Output the [x, y] coordinate of the center of the cell containing the given text.  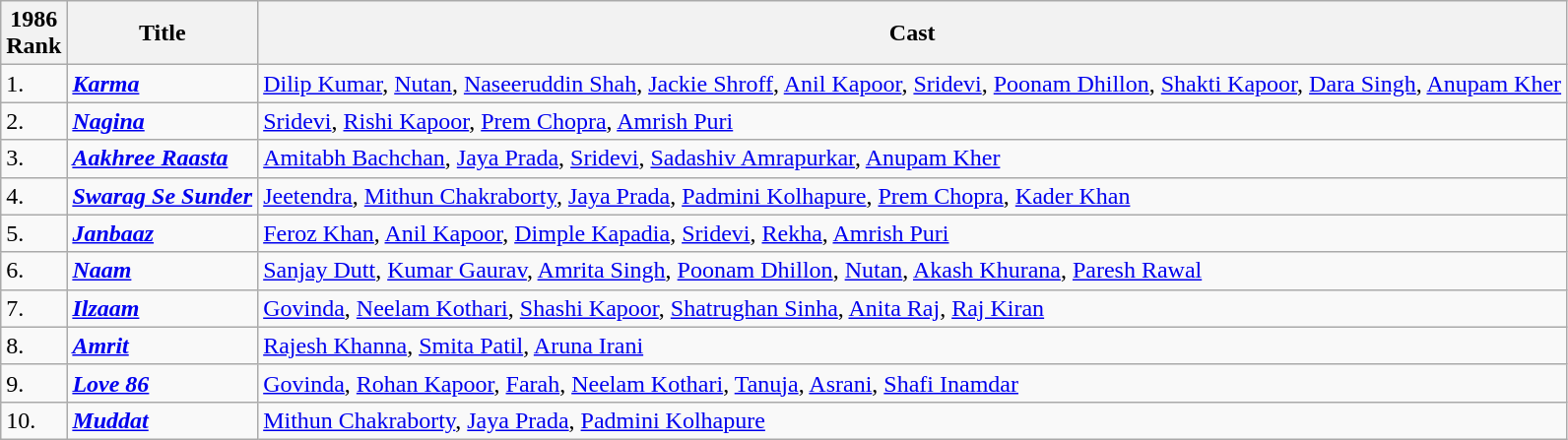
Aakhree Raasta [163, 158]
1986Rank [33, 33]
Jeetendra, Mithun Chakraborty, Jaya Prada, Padmini Kolhapure, Prem Chopra, Kader Khan [912, 196]
Sanjay Dutt, Kumar Gaurav, Amrita Singh, Poonam Dhillon, Nutan, Akash Khurana, Paresh Rawal [912, 271]
Govinda, Neelam Kothari, Shashi Kapoor, Shatrughan Sinha, Anita Raj, Raj Kiran [912, 308]
Amitabh Bachchan, Jaya Prada, Sridevi, Sadashiv Amrapurkar, Anupam Kher [912, 158]
Govinda, Rohan Kapoor, Farah, Neelam Kothari, Tanuja, Asrani, Shafi Inamdar [912, 383]
Naam [163, 271]
9. [33, 383]
Swarag Se Sunder [163, 196]
3. [33, 158]
5. [33, 233]
Ilzaam [163, 308]
6. [33, 271]
Rajesh Khanna, Smita Patil, Aruna Irani [912, 346]
Mithun Chakraborty, Jaya Prada, Padmini Kolhapure [912, 420]
Nagina [163, 121]
4. [33, 196]
1. [33, 84]
Dilip Kumar, Nutan, Naseeruddin Shah, Jackie Shroff, Anil Kapoor, Sridevi, Poonam Dhillon, Shakti Kapoor, Dara Singh, Anupam Kher [912, 84]
Muddat [163, 420]
Janbaaz [163, 233]
8. [33, 346]
Title [163, 33]
Feroz Khan, Anil Kapoor, Dimple Kapadia, Sridevi, Rekha, Amrish Puri [912, 233]
Amrit [163, 346]
10. [33, 420]
Sridevi, Rishi Kapoor, Prem Chopra, Amrish Puri [912, 121]
2. [33, 121]
7. [33, 308]
Love 86 [163, 383]
Karma [163, 84]
Cast [912, 33]
